Search for the cell housing the specified text and yield its (X, Y) center coordinate. 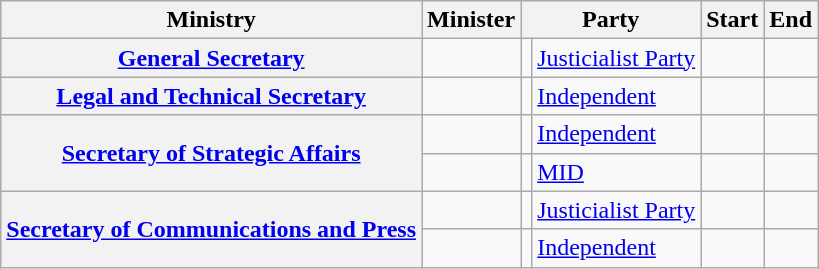
General Secretary (212, 58)
Minister (472, 20)
Legal and Technical Secretary (212, 96)
MID (616, 172)
End (791, 20)
Secretary of Strategic Affairs (212, 153)
Start (732, 20)
Secretary of Communications and Press (212, 229)
Party (611, 20)
Ministry (212, 20)
